For the text-containing cell, return its midpoint in [X, Y] coordinate format. 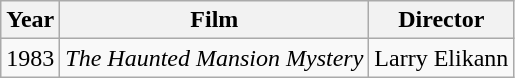
1983 [30, 58]
The Haunted Mansion Mystery [214, 58]
Year [30, 20]
Film [214, 20]
Director [442, 20]
Larry Elikann [442, 58]
